Return [x, y] of the center of cell containing provided text 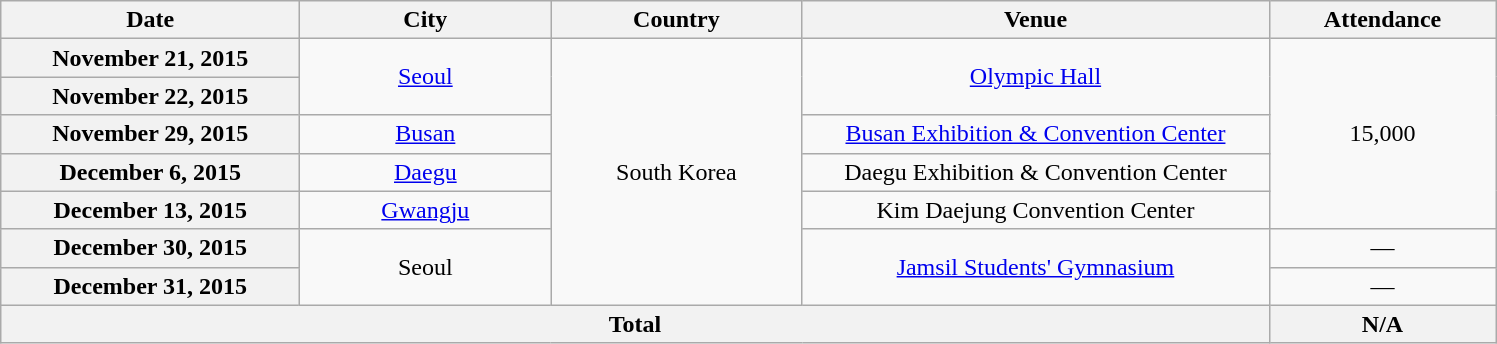
Date [150, 20]
Gwangju [426, 210]
Total [635, 324]
December 6, 2015 [150, 172]
November 21, 2015 [150, 58]
Jamsil Students' Gymnasium [1036, 267]
Busan Exhibition & Convention Center [1036, 134]
November 22, 2015 [150, 96]
Daegu [426, 172]
Country [676, 20]
South Korea [676, 172]
Attendance [1382, 20]
Olympic Hall [1036, 77]
City [426, 20]
Venue [1036, 20]
15,000 [1382, 134]
December 30, 2015 [150, 248]
Busan [426, 134]
November 29, 2015 [150, 134]
December 13, 2015 [150, 210]
N/A [1382, 324]
December 31, 2015 [150, 286]
Kim Daejung Convention Center [1036, 210]
Daegu Exhibition & Convention Center [1036, 172]
